From the cell containing the given text, extract its center point as (X, Y) coordinate. 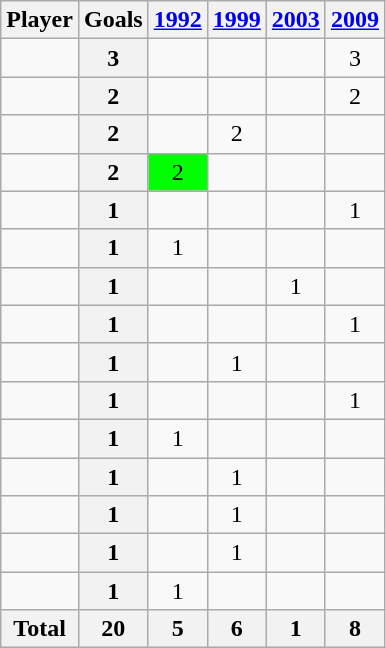
2003 (296, 20)
2009 (354, 20)
1999 (236, 20)
Player (40, 20)
Total (40, 629)
5 (178, 629)
20 (113, 629)
6 (236, 629)
Goals (113, 20)
1992 (178, 20)
8 (354, 629)
